Find where the given text appears and provide that cell's center as [X, Y] coordinate. 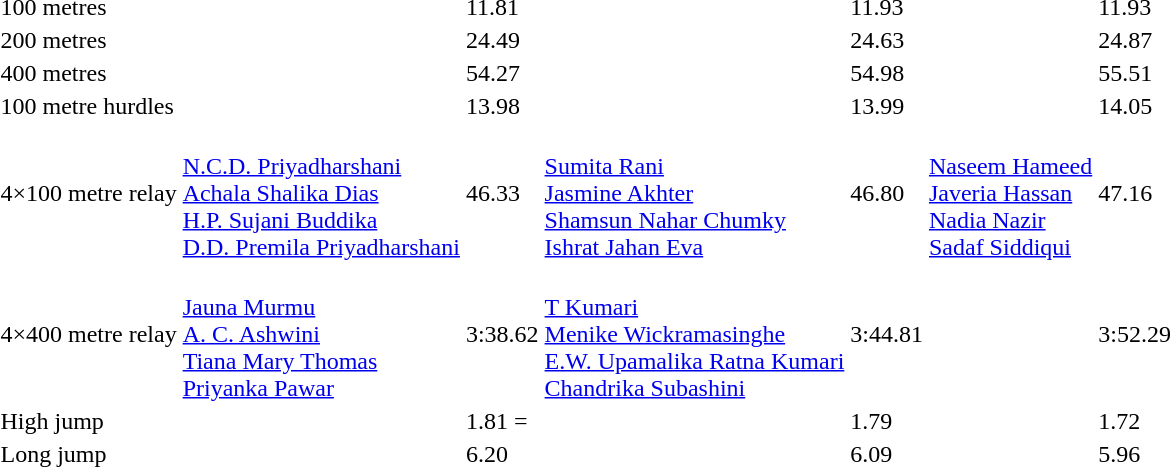
3:38.62 [502, 334]
Naseem HameedJaveria HassanNadia NazirSadaf Siddiqui [1010, 193]
24.63 [887, 40]
3:44.81 [887, 334]
1.79 [887, 421]
54.98 [887, 73]
46.33 [502, 193]
46.80 [887, 193]
24.49 [502, 40]
T KumariMenike WickramasingheE.W. Upamalika Ratna KumariChandrika Subashini [694, 334]
13.98 [502, 106]
1.81 = [502, 421]
Jauna MurmuA. C. AshwiniTiana Mary ThomasPriyanka Pawar [321, 334]
Sumita RaniJasmine AkhterShamsun Nahar ChumkyIshrat Jahan Eva [694, 193]
13.99 [887, 106]
54.27 [502, 73]
N.C.D. PriyadharshaniAchala Shalika DiasH.P. Sujani BuddikaD.D. Premila Priyadharshani [321, 193]
